For the text-containing cell, return its midpoint in [X, Y] coordinate format. 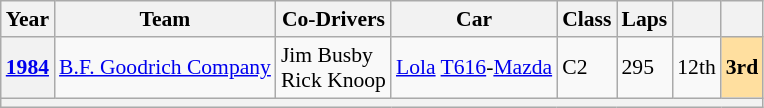
1984 [28, 68]
C2 [586, 68]
Team [165, 19]
B.F. Goodrich Company [165, 68]
Laps [644, 19]
Lola T616-Mazda [474, 68]
Jim Busby Rick Knoop [334, 68]
Class [586, 19]
12th [696, 68]
3rd [742, 68]
295 [644, 68]
Co-Drivers [334, 19]
Car [474, 19]
Year [28, 19]
